Capture the cell that displays the provided text and extract its [x, y] central coordinate. 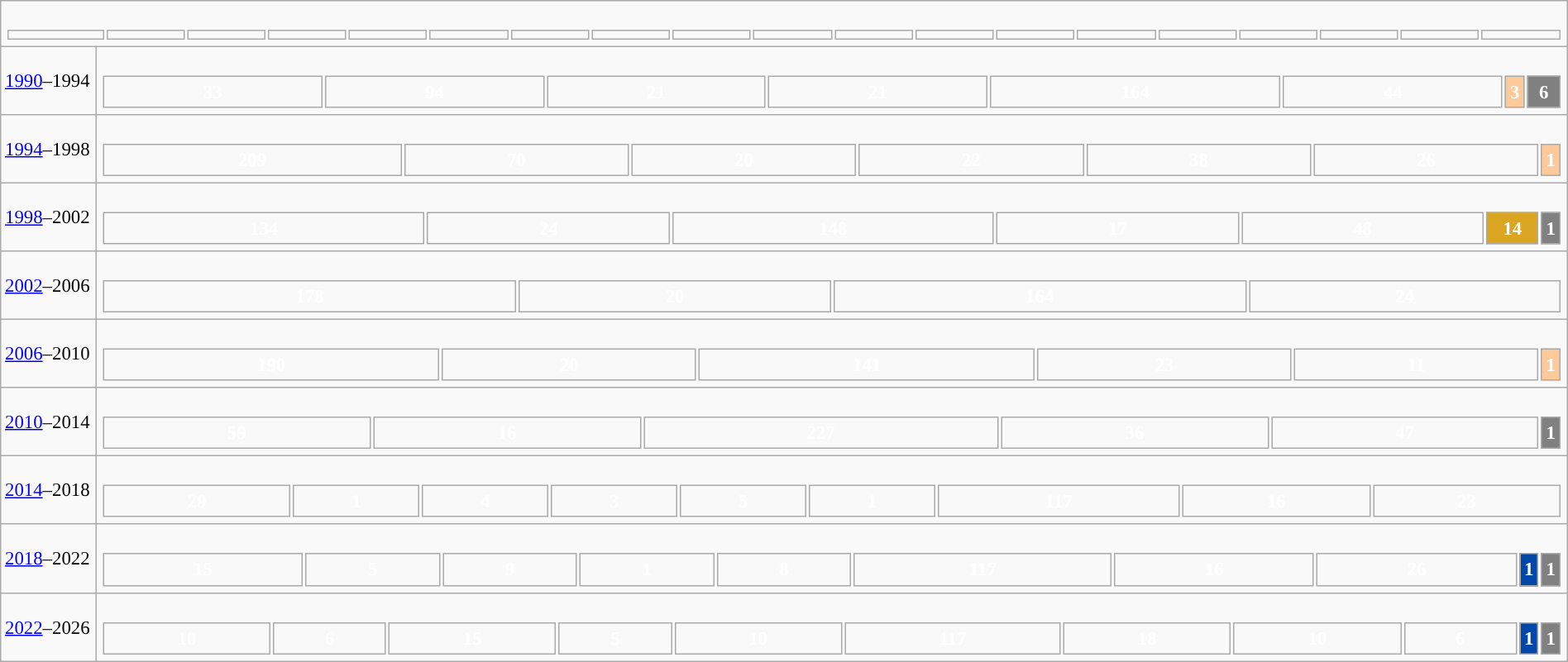
2002–2006 [49, 286]
15 5 9 1 8 117 16 26 1 1 [832, 559]
134 24 148 17 48 14 1 [832, 217]
2014–2018 [49, 491]
18 [1148, 638]
4 [485, 501]
11 [1416, 365]
14 [1512, 228]
141 [867, 365]
44 [1393, 91]
94 [435, 91]
70 [516, 160]
29 1 4 3 5 1 117 16 23 [832, 491]
2022–2026 [49, 626]
10 6 15 5 10 117 18 10 6 1 1 [832, 626]
190 [271, 365]
227 [820, 433]
134 [265, 228]
209 [253, 160]
1990–1994 [49, 81]
1998–2002 [49, 217]
178 [310, 296]
148 [834, 228]
59 [237, 433]
2018–2022 [49, 559]
2010–2014 [49, 421]
9 [509, 570]
38 [1198, 160]
33 94 21 21 164 44 3 6 [832, 81]
59 16 227 36 47 1 [832, 421]
17 [1118, 228]
33 [213, 91]
29 [197, 501]
36 [1135, 433]
178 20 164 24 [832, 286]
1994–1998 [49, 149]
190 20 141 23 11 1 [832, 354]
22 [971, 160]
47 [1405, 433]
209 70 20 22 38 26 1 [832, 149]
48 [1363, 228]
8 [784, 570]
2006–2010 [49, 354]
